Scan for the cell matching the given text and deliver its [x, y] coordinate at center. 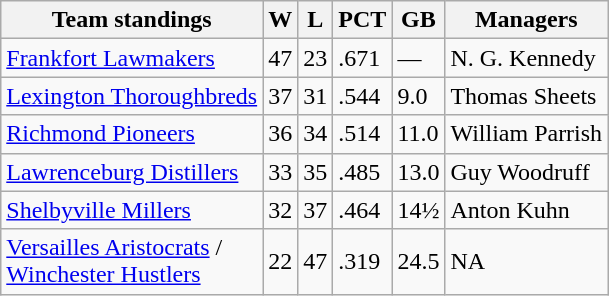
GB [418, 20]
31 [316, 96]
34 [316, 134]
N. G. Kennedy [526, 58]
11.0 [418, 134]
24.5 [418, 262]
9.0 [418, 96]
Lexington Thoroughbreds [132, 96]
Thomas Sheets [526, 96]
33 [280, 172]
35 [316, 172]
PCT [362, 20]
L [316, 20]
.464 [362, 210]
36 [280, 134]
.514 [362, 134]
Richmond Pioneers [132, 134]
Lawrenceburg Distillers [132, 172]
Versailles Aristocrats / Winchester Hustlers [132, 262]
Team standings [132, 20]
32 [280, 210]
Anton Kuhn [526, 210]
W [280, 20]
Guy Woodruff [526, 172]
Managers [526, 20]
.319 [362, 262]
— [418, 58]
.544 [362, 96]
Shelbyville Millers [132, 210]
NA [526, 262]
14½ [418, 210]
.671 [362, 58]
13.0 [418, 172]
.485 [362, 172]
23 [316, 58]
22 [280, 262]
William Parrish [526, 134]
Frankfort Lawmakers [132, 58]
